Determine the (x, y) coordinate at the center of the cell enclosing the given text.  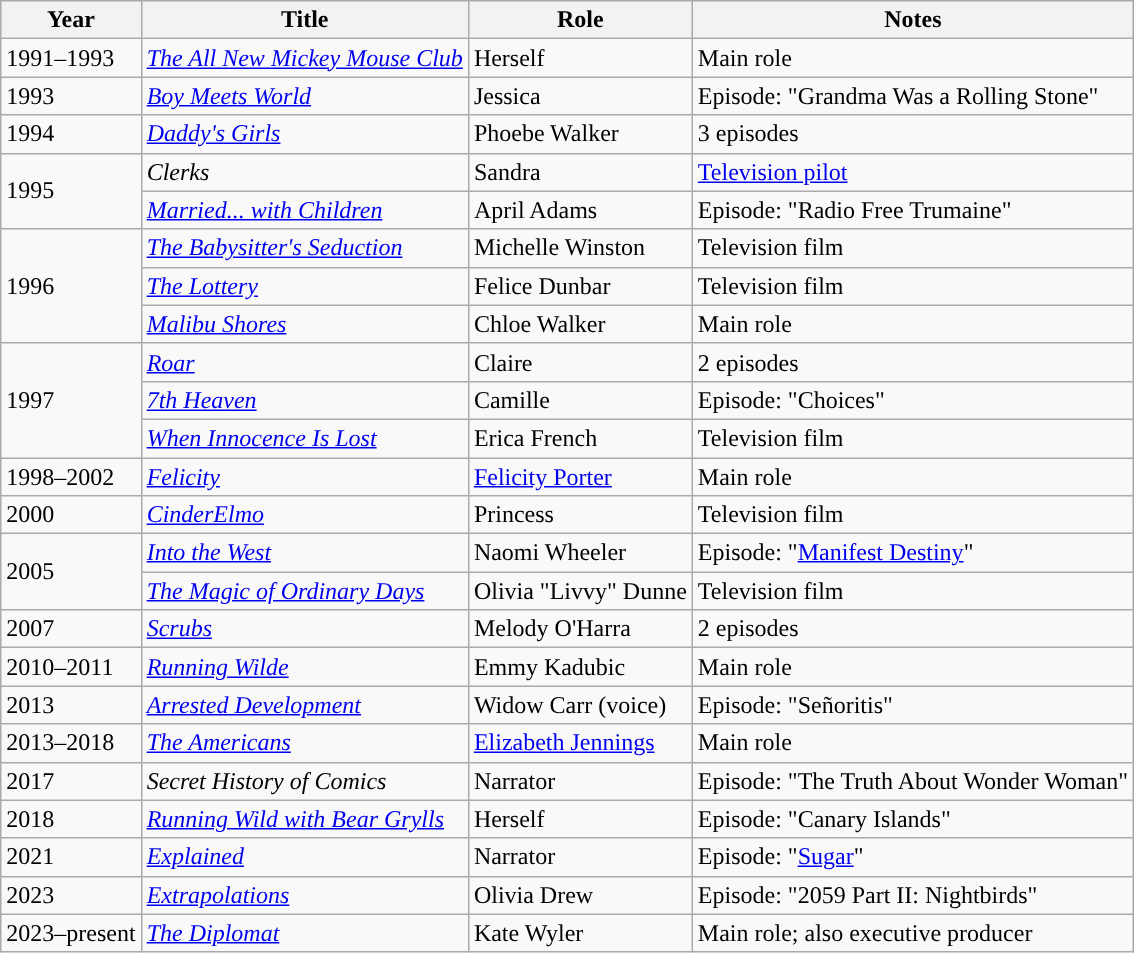
Into the West (304, 553)
Camille (580, 400)
Felicity Porter (580, 477)
Episode: "Choices" (912, 400)
Chloe Walker (580, 324)
1996 (71, 286)
The All New Mickey Mouse Club (304, 58)
Arrested Development (304, 705)
2013–2018 (71, 743)
CinderElmo (304, 515)
April Adams (580, 210)
Episode: "Sugar" (912, 857)
1993 (71, 96)
Michelle Winston (580, 248)
Running Wild with Bear Grylls (304, 819)
3 episodes (912, 134)
Episode: "Señoritis" (912, 705)
2005 (71, 572)
Role (580, 20)
The Diplomat (304, 933)
Episode: "The Truth About Wonder Woman" (912, 781)
2023–present (71, 933)
1997 (71, 400)
Episode: "Manifest Destiny" (912, 553)
The Babysitter's Seduction (304, 248)
Clerks (304, 172)
Jessica (580, 96)
2018 (71, 819)
Extrapolations (304, 895)
Secret History of Comics (304, 781)
2010–2011 (71, 667)
Olivia "Livvy" Dunne (580, 591)
Married... with Children (304, 210)
1994 (71, 134)
Running Wilde (304, 667)
Year (71, 20)
7th Heaven (304, 400)
The Americans (304, 743)
The Lottery (304, 286)
Kate Wyler (580, 933)
Widow Carr (voice) (580, 705)
2017 (71, 781)
Emmy Kadubic (580, 667)
Sandra (580, 172)
1991–1993 (71, 58)
Notes (912, 20)
Felicity (304, 477)
2023 (71, 895)
Naomi Wheeler (580, 553)
Title (304, 20)
Roar (304, 362)
Television pilot (912, 172)
Felice Dunbar (580, 286)
Episode: "Canary Islands" (912, 819)
Claire (580, 362)
Phoebe Walker (580, 134)
Malibu Shores (304, 324)
1998–2002 (71, 477)
Daddy's Girls (304, 134)
Princess (580, 515)
Explained (304, 857)
Olivia Drew (580, 895)
2013 (71, 705)
Main role; also executive producer (912, 933)
1995 (71, 191)
2000 (71, 515)
Episode: "Grandma Was a Rolling Stone" (912, 96)
When Innocence Is Lost (304, 438)
Melody O'Harra (580, 629)
Scrubs (304, 629)
Elizabeth Jennings (580, 743)
2007 (71, 629)
Episode: "2059 Part II: Nightbirds" (912, 895)
Boy Meets World (304, 96)
2021 (71, 857)
Episode: "Radio Free Trumaine" (912, 210)
The Magic of Ordinary Days (304, 591)
Erica French (580, 438)
